Capture the cell that displays the provided text and extract its (X, Y) central coordinate. 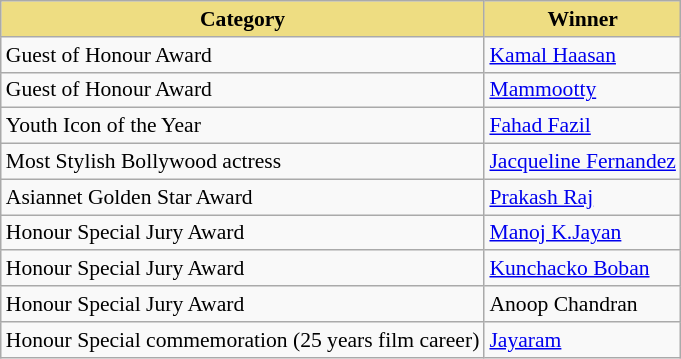
Youth Icon of the Year (243, 126)
Fahad Fazil (582, 126)
Jacqueline Fernandez (582, 162)
Most Stylish Bollywood actress (243, 162)
Anoop Chandran (582, 304)
Asiannet Golden Star Award (243, 197)
Kunchacko Boban (582, 269)
Mammootty (582, 90)
Winner (582, 19)
Category (243, 19)
Jayaram (582, 340)
Honour Special commemoration (25 years film career) (243, 340)
Manoj K.Jayan (582, 233)
Prakash Raj (582, 197)
Kamal Haasan (582, 55)
